Extract the (X, Y) coordinate from the center of the cell holding the provided text.  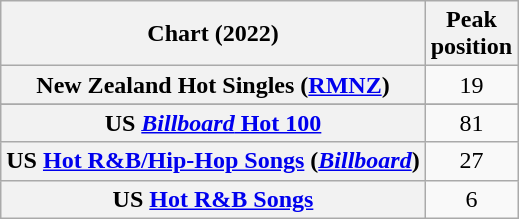
US Billboard Hot 100 (213, 123)
US Hot R&B/Hip-Hop Songs (Billboard) (213, 161)
27 (471, 161)
US Hot R&B Songs (213, 199)
New Zealand Hot Singles (RMNZ) (213, 85)
Peakposition (471, 34)
19 (471, 85)
6 (471, 199)
81 (471, 123)
Chart (2022) (213, 34)
